Extract the [x, y] coordinate from the center of the cell holding the provided text.  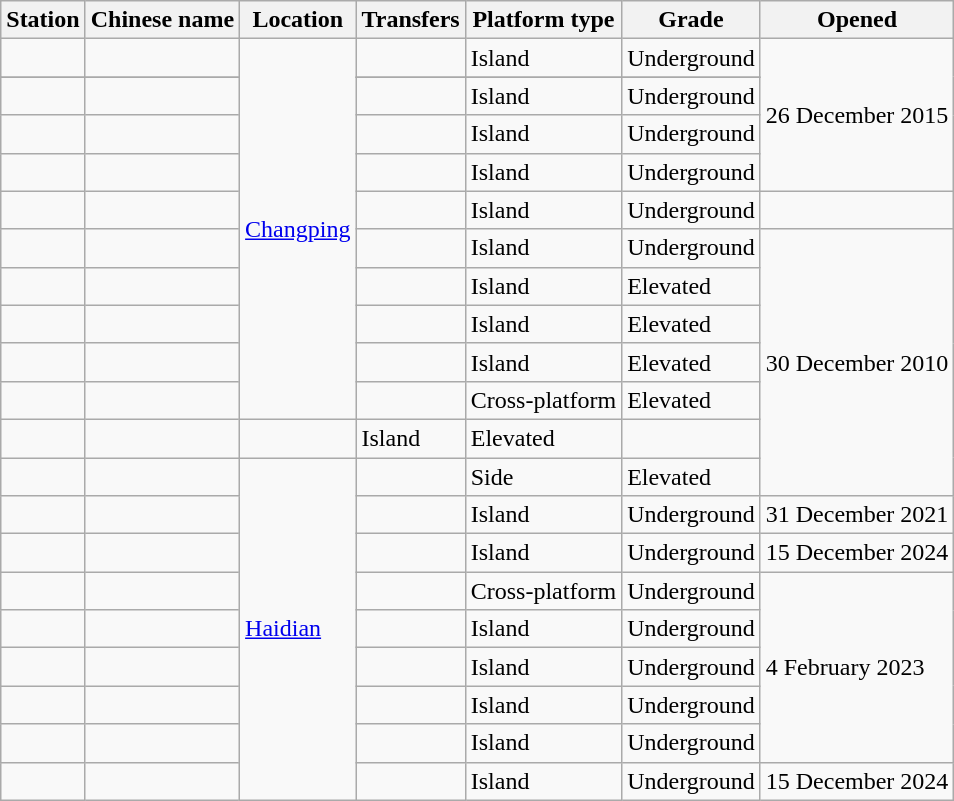
Platform type [543, 20]
26 December 2015 [857, 115]
Haidian [298, 630]
Opened [857, 20]
Side [543, 477]
Transfers [410, 20]
Changping [298, 230]
30 December 2010 [857, 362]
Station [43, 20]
4 February 2023 [857, 667]
Chinese name [162, 20]
Location [298, 20]
31 December 2021 [857, 515]
Grade [692, 20]
